Locate the cell with the specified text and output its [x, y] center coordinate. 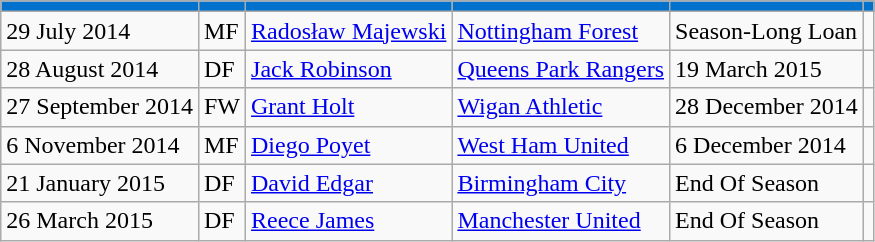
David Edgar [349, 183]
Nottingham Forest [561, 31]
21 January 2015 [100, 183]
Birmingham City [561, 183]
Season-Long Loan [767, 31]
Radosław Majewski [349, 31]
6 December 2014 [767, 145]
Reece James [349, 221]
Manchester United [561, 221]
28 December 2014 [767, 107]
26 March 2015 [100, 221]
19 March 2015 [767, 69]
Grant Holt [349, 107]
6 November 2014 [100, 145]
Queens Park Rangers [561, 69]
Jack Robinson [349, 69]
Wigan Athletic [561, 107]
Diego Poyet [349, 145]
27 September 2014 [100, 107]
West Ham United [561, 145]
FW [222, 107]
28 August 2014 [100, 69]
29 July 2014 [100, 31]
